For the text-containing cell, return its midpoint in [x, y] coordinate format. 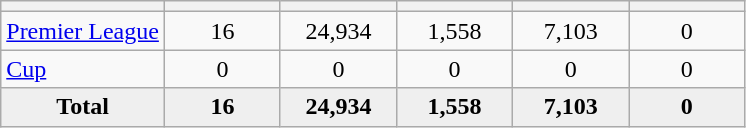
Premier League [83, 31]
Total [83, 107]
Cup [83, 69]
